Return (x, y) of the center of cell containing provided text 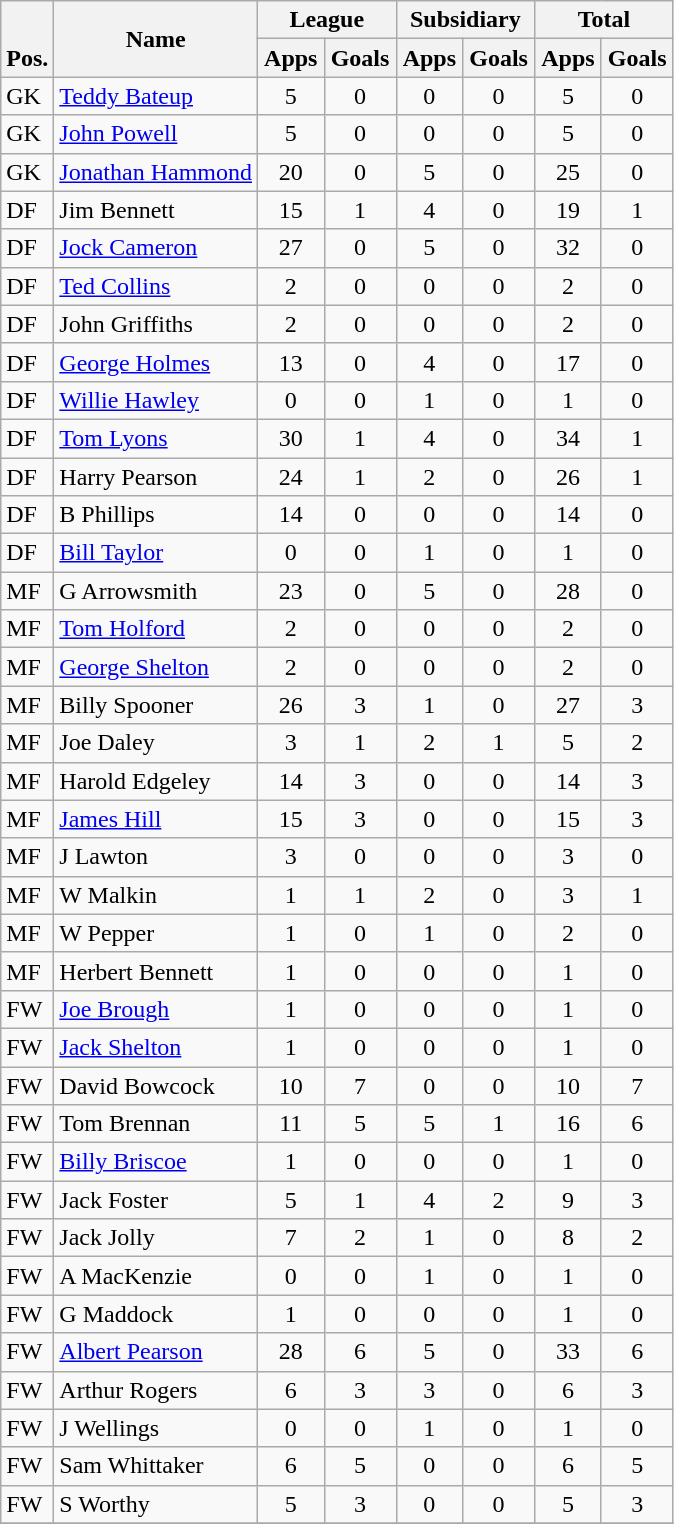
Bill Taylor (156, 553)
13 (292, 362)
Harold Edgeley (156, 781)
32 (568, 248)
11 (292, 1124)
Name (156, 39)
33 (568, 1352)
J Lawton (156, 857)
Joe Daley (156, 743)
Harry Pearson (156, 477)
Tom Lyons (156, 438)
Sam Whittaker (156, 1466)
S Worthy (156, 1504)
25 (568, 172)
16 (568, 1124)
Jim Bennett (156, 210)
Pos. (28, 39)
Albert Pearson (156, 1352)
W Pepper (156, 933)
B Phillips (156, 515)
Herbert Bennett (156, 971)
W Malkin (156, 895)
George Holmes (156, 362)
Arthur Rogers (156, 1390)
Teddy Bateup (156, 96)
Ted Collins (156, 286)
John Powell (156, 134)
Tom Brennan (156, 1124)
17 (568, 362)
Joe Brough (156, 1009)
J Wellings (156, 1428)
Tom Holford (156, 629)
Willie Hawley (156, 400)
Billy Briscoe (156, 1162)
20 (292, 172)
Subsidiary (466, 20)
G Arrowsmith (156, 591)
Jack Foster (156, 1200)
Jack Shelton (156, 1047)
24 (292, 477)
30 (292, 438)
League (328, 20)
Billy Spooner (156, 705)
A MacKenzie (156, 1276)
Total (604, 20)
David Bowcock (156, 1085)
34 (568, 438)
8 (568, 1238)
Jonathan Hammond (156, 172)
John Griffiths (156, 324)
G Maddock (156, 1314)
James Hill (156, 819)
23 (292, 591)
19 (568, 210)
Jock Cameron (156, 248)
9 (568, 1200)
George Shelton (156, 667)
Jack Jolly (156, 1238)
